Scan for the cell matching the given text and deliver its [X, Y] coordinate at center. 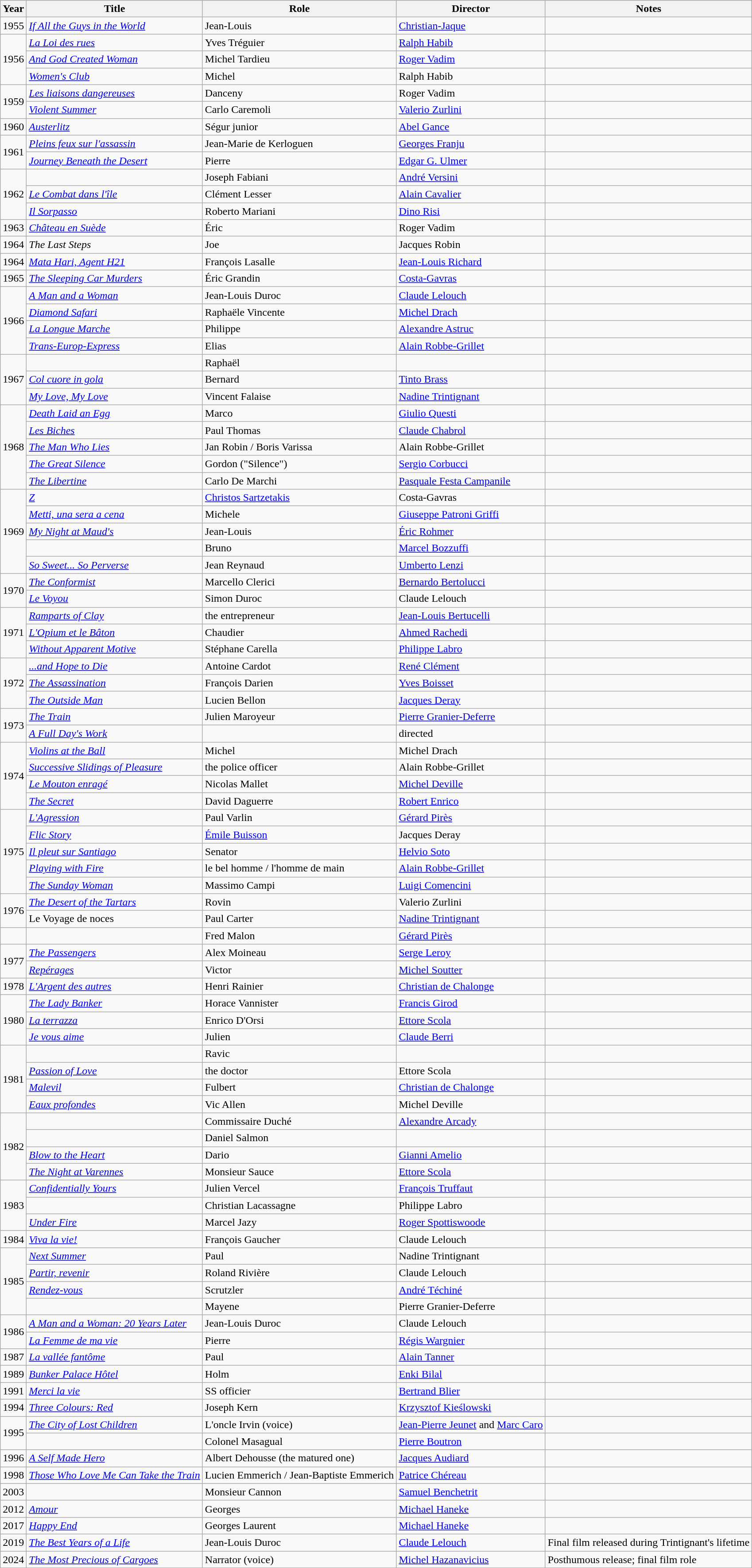
Dario [299, 1155]
Bruno [299, 548]
Three Colours: Red [115, 1408]
Georges Franju [471, 143]
Alain Cavalier [471, 194]
The Best Years of a Life [115, 1542]
My Night at Maud's [115, 531]
Roberto Mariani [299, 211]
So Sweet... So Perverse [115, 565]
A Man and a Woman: 20 Years Later [115, 1324]
Yves Boisset [471, 683]
Under Fire [115, 1222]
Ramparts of Clay [115, 616]
1989 [13, 1374]
Ségur junior [299, 127]
Julien Maroyeur [299, 716]
Without Apparent Motive [115, 649]
François Lasalle [299, 262]
1977 [13, 961]
Julien [299, 1037]
Julien Vercel [299, 1189]
Role [299, 9]
Edgar G. Ulmer [471, 160]
Marcel Bozzuffi [471, 548]
Merci la vie [115, 1391]
Women's Club [115, 76]
The Outside Man [115, 700]
1966 [13, 321]
Monsieur Sauce [299, 1172]
Roger Spottiswoode [471, 1222]
1961 [13, 152]
The Man Who Lies [115, 447]
Jean-Louis Richard [471, 262]
Alexandre Astruc [471, 329]
1968 [13, 447]
Ahmed Rachedi [471, 632]
Château en Suède [115, 228]
Roland Rivière [299, 1273]
Je vous aime [115, 1037]
Sergio Corbucci [471, 464]
Violins at the Ball [115, 751]
Christian-Jaque [471, 26]
Viva la vie! [115, 1239]
Rovin [299, 902]
1974 [13, 776]
La vallée fantôme [115, 1357]
Confidentially Yours [115, 1189]
Tinto Brass [471, 379]
1971 [13, 632]
La Femme de ma vie [115, 1340]
Pleins feux sur l'assassin [115, 143]
Le Voyage de noces [115, 919]
Bunker Palace Hôtel [115, 1374]
My Love, My Love [115, 396]
Dino Risi [471, 211]
Passion of Love [115, 1071]
Vincent Falaise [299, 396]
Claude Chabrol [471, 430]
1959 [13, 101]
Le Voyou [115, 599]
Raphaële Vincente [299, 312]
La Longue Marche [115, 329]
Joseph Kern [299, 1408]
Flic Story [115, 835]
Fred Malon [299, 936]
2012 [13, 1509]
directed [471, 733]
1983 [13, 1205]
Violent Summer [115, 110]
Victor [299, 969]
Éric Grandin [299, 279]
1986 [13, 1332]
Yves Tréguier [299, 43]
Paul Varlin [299, 818]
Happy End [115, 1525]
Lucien Emmerich / Jean-Baptiste Emmerich [299, 1475]
Journey Beneath the Desert [115, 160]
Amour [115, 1509]
Georges Laurent [299, 1525]
La Loi des rues [115, 43]
Repérages [115, 969]
Nicolas Mallet [299, 784]
Horace Vannister [299, 1003]
Bertrand Blier [471, 1391]
L'Argent des autres [115, 986]
Title [115, 9]
Colonel Masagual [299, 1441]
Michel Soutter [471, 969]
Mayene [299, 1307]
Émile Buisson [299, 835]
1955 [13, 26]
Mata Hari, Agent H21 [115, 262]
Gianni Amelio [471, 1155]
the police officer [299, 767]
Paul Carter [299, 919]
Metti, una sera a cena [115, 515]
Enrico D'Orsi [299, 1020]
Philippe [299, 329]
Paul Thomas [299, 430]
Commissaire Duché [299, 1121]
Jean-Marie de Kerloguen [299, 143]
1982 [13, 1146]
Stéphane Carella [299, 649]
Elias [299, 346]
1980 [13, 1020]
The Last Steps [115, 245]
Michel Tardieu [299, 59]
1956 [13, 59]
David Daguerre [299, 801]
Les Biches [115, 430]
François Gaucher [299, 1239]
Michel Hazanavicius [471, 1559]
Jacques Audiard [471, 1458]
the doctor [299, 1071]
The Most Precious of Cargoes [115, 1559]
Fulbert [299, 1088]
Holm [299, 1374]
Claude Berri [471, 1037]
Marcello Clerici [299, 582]
1984 [13, 1239]
1969 [13, 531]
Éric [299, 228]
Henri Rainier [299, 986]
the entrepreneur [299, 616]
1973 [13, 725]
1978 [13, 986]
François Darien [299, 683]
Playing with Fire [115, 868]
Abel Gance [471, 127]
1996 [13, 1458]
The Secret [115, 801]
Successive Slidings of Pleasure [115, 767]
Those Who Love Me Can Take the Train [115, 1475]
The Assassination [115, 683]
Éric Rohmer [471, 531]
Death Laid an Egg [115, 413]
Carlo Caremoli [299, 110]
1972 [13, 683]
Helvio Soto [471, 852]
André Versini [471, 177]
2003 [13, 1492]
The Great Silence [115, 464]
Marco [299, 413]
Albert Dehousse (the matured one) [299, 1458]
Monsieur Cannon [299, 1492]
Giulio Questi [471, 413]
Partir, revenir [115, 1273]
The Sleeping Car Murders [115, 279]
Scrutzler [299, 1290]
The Libertine [115, 480]
1995 [13, 1433]
1998 [13, 1475]
Chaudier [299, 632]
Final film released during Trintignant's lifetime [648, 1542]
2019 [13, 1542]
Gordon ("Silence") [299, 464]
Next Summer [115, 1256]
The Passengers [115, 952]
1991 [13, 1391]
Antoine Cardot [299, 666]
1975 [13, 852]
Lucien Bellon [299, 700]
Senator [299, 852]
1963 [13, 228]
Francis Girod [471, 1003]
Jean-Pierre Jeunet and Marc Caro [471, 1425]
Pierre Boutron [471, 1441]
The Night at Varennes [115, 1172]
Le Combat dans l'île [115, 194]
Year [13, 9]
Raphaël [299, 363]
Enki Bilal [471, 1374]
Il pleut sur Santiago [115, 852]
Luigi Comencini [471, 885]
Rendez-vous [115, 1290]
Les liaisons dangereuses [115, 93]
Carlo De Marchi [299, 480]
Z [115, 498]
The Lady Banker [115, 1003]
1962 [13, 194]
Giuseppe Patroni Griffi [471, 515]
1965 [13, 279]
The Conformist [115, 582]
Bernard [299, 379]
Col cuore in gola [115, 379]
Ravic [299, 1054]
The Train [115, 716]
Pasquale Festa Campanile [471, 480]
René Clément [471, 666]
Robert Enrico [471, 801]
L'Agression [115, 818]
Alain Tanner [471, 1357]
le bel homme / l'homme de main [299, 868]
Patrice Chéreau [471, 1475]
Director [471, 9]
Le Mouton enragé [115, 784]
1960 [13, 127]
Christos Sartzetakis [299, 498]
If All the Guys in the World [115, 26]
Michele [299, 515]
1981 [13, 1079]
And God Created Woman [115, 59]
Alexandre Arcady [471, 1121]
The Sunday Woman [115, 885]
The City of Lost Children [115, 1425]
1970 [13, 590]
1967 [13, 379]
A Self Made Hero [115, 1458]
La terrazza [115, 1020]
Régis Wargnier [471, 1340]
Joe [299, 245]
Clément Lesser [299, 194]
The Desert of the Tartars [115, 902]
SS officier [299, 1391]
Massimo Campi [299, 885]
1987 [13, 1357]
Alex Moineau [299, 952]
2017 [13, 1525]
Austerlitz [115, 127]
A Man and a Woman [115, 295]
Simon Duroc [299, 599]
1985 [13, 1281]
L'Opium et le Bâton [115, 632]
Georges [299, 1509]
Narrator (voice) [299, 1559]
Christian Lacassagne [299, 1205]
Eaux profondes [115, 1104]
Serge Leroy [471, 952]
Trans-Europ-Express [115, 346]
Marcel Jazy [299, 1222]
...and Hope to Die [115, 666]
A Full Day's Work [115, 733]
1994 [13, 1408]
Jan Robin / Boris Varissa [299, 447]
2024 [13, 1559]
Notes [648, 9]
André Téchiné [471, 1290]
Danceny [299, 93]
Umberto Lenzi [471, 565]
Daniel Salmon [299, 1138]
Posthumous release; final film role [648, 1559]
Samuel Benchetrit [471, 1492]
Jean-Louis Bertucelli [471, 616]
Bernardo Bertolucci [471, 582]
1976 [13, 910]
Krzysztof Kieślowski [471, 1408]
Malevil [115, 1088]
Jean Reynaud [299, 565]
L'oncle Irvin (voice) [299, 1425]
Joseph Fabiani [299, 177]
Vic Allen [299, 1104]
François Truffaut [471, 1189]
Diamond Safari [115, 312]
Blow to the Heart [115, 1155]
Il Sorpasso [115, 211]
Jacques Robin [471, 245]
